Search for the cell housing the specified text and yield its (X, Y) center coordinate. 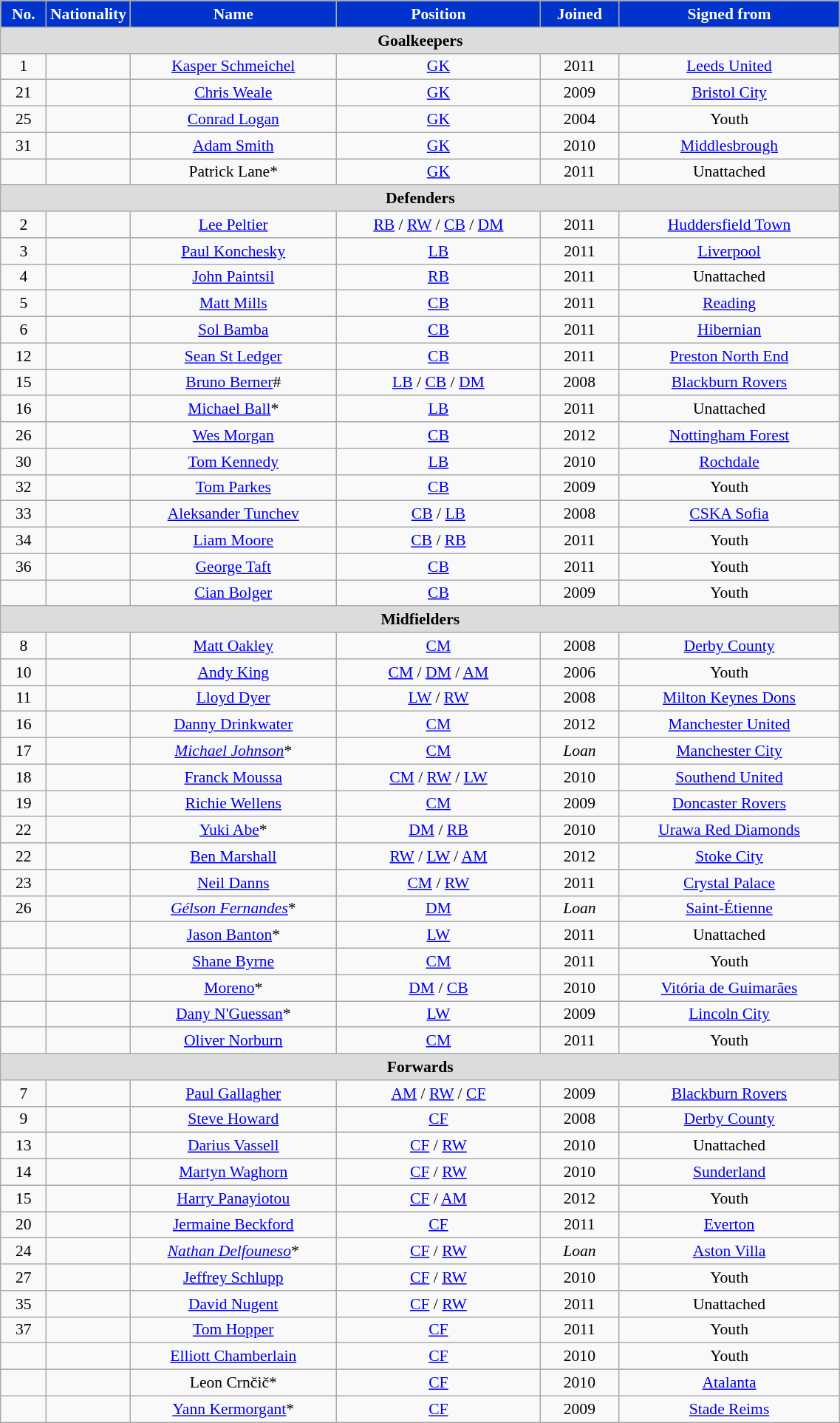
21 (24, 93)
Atalanta (729, 1383)
Vitória de Guimarães (729, 988)
31 (24, 146)
Liam Moore (233, 541)
20 (24, 1225)
Bristol City (729, 93)
8 (24, 646)
Ben Marshall (233, 856)
3 (24, 251)
Cian Bolger (233, 593)
Martyn Waghorn (233, 1173)
CM / DM / AM (438, 672)
Lincoln City (729, 1014)
Elliott Chamberlain (233, 1357)
Wes Morgan (233, 435)
2006 (579, 672)
Hibernian (729, 330)
33 (24, 514)
Midfielders (420, 620)
Michael Ball* (233, 409)
John Paintsil (233, 277)
Gélson Fernandes* (233, 909)
Yann Kermorgant* (233, 1409)
DM / RB (438, 830)
13 (24, 1146)
Signed from (729, 14)
Liverpool (729, 251)
36 (24, 567)
Patrick Lane* (233, 172)
Harry Panayiotou (233, 1198)
Michael Johnson* (233, 751)
Tom Kennedy (233, 462)
27 (24, 1277)
George Taft (233, 567)
Chris Weale (233, 93)
Stade Reims (729, 1409)
Danny Drinkwater (233, 725)
25 (24, 120)
CM / RW (438, 883)
Jeffrey Schlupp (233, 1277)
RW / LW / AM (438, 856)
Paul Gallagher (233, 1093)
37 (24, 1330)
Franck Moussa (233, 777)
5 (24, 304)
No. (24, 14)
32 (24, 488)
Leon Crnčič* (233, 1383)
Nationality (89, 14)
Richie Wellens (233, 804)
Aleksander Tunchev (233, 514)
Reading (729, 304)
9 (24, 1119)
CSKA Sofia (729, 514)
RB / RW / CB / DM (438, 225)
Conrad Logan (233, 120)
Doncaster Rovers (729, 804)
Milton Keynes Dons (729, 698)
6 (24, 330)
Oliver Norburn (233, 1041)
30 (24, 462)
RB (438, 277)
Stoke City (729, 856)
Nathan Delfouneso* (233, 1252)
Sean St Ledger (233, 356)
Goalkeepers (420, 41)
LW / RW (438, 698)
Darius Vassell (233, 1146)
34 (24, 541)
Yuki Abe* (233, 830)
Manchester United (729, 725)
Bruno Berner# (233, 383)
Huddersfield Town (729, 225)
Joined (579, 14)
Crystal Palace (729, 883)
Andy King (233, 672)
Saint-Étienne (729, 909)
Middlesbrough (729, 146)
11 (24, 698)
Kasper Schmeichel (233, 66)
CM / RW / LW (438, 777)
2004 (579, 120)
Matt Mills (233, 304)
Name (233, 14)
CF / AM (438, 1198)
Sunderland (729, 1173)
Urawa Red Diamonds (729, 830)
17 (24, 751)
Lloyd Dyer (233, 698)
Dany N'Guessan* (233, 1014)
35 (24, 1304)
Manchester City (729, 751)
23 (24, 883)
19 (24, 804)
Leeds United (729, 66)
Matt Oakley (233, 646)
Preston North End (729, 356)
Nottingham Forest (729, 435)
DM (438, 909)
Forwards (420, 1067)
Everton (729, 1225)
Defenders (420, 199)
18 (24, 777)
Southend United (729, 777)
Moreno* (233, 988)
Jermaine Beckford (233, 1225)
Tom Hopper (233, 1330)
4 (24, 277)
Sol Bamba (233, 330)
Adam Smith (233, 146)
Tom Parkes (233, 488)
AM / RW / CF (438, 1093)
Paul Konchesky (233, 251)
David Nugent (233, 1304)
Aston Villa (729, 1252)
Jason Banton* (233, 935)
14 (24, 1173)
10 (24, 672)
Shane Byrne (233, 962)
CB / RB (438, 541)
24 (24, 1252)
LB / CB / DM (438, 383)
12 (24, 356)
1 (24, 66)
2 (24, 225)
DM / CB (438, 988)
Neil Danns (233, 883)
Lee Peltier (233, 225)
7 (24, 1093)
CB / LB (438, 514)
Position (438, 14)
Rochdale (729, 462)
Steve Howard (233, 1119)
